Find where the given text appears and provide that cell's center as (x, y) coordinate. 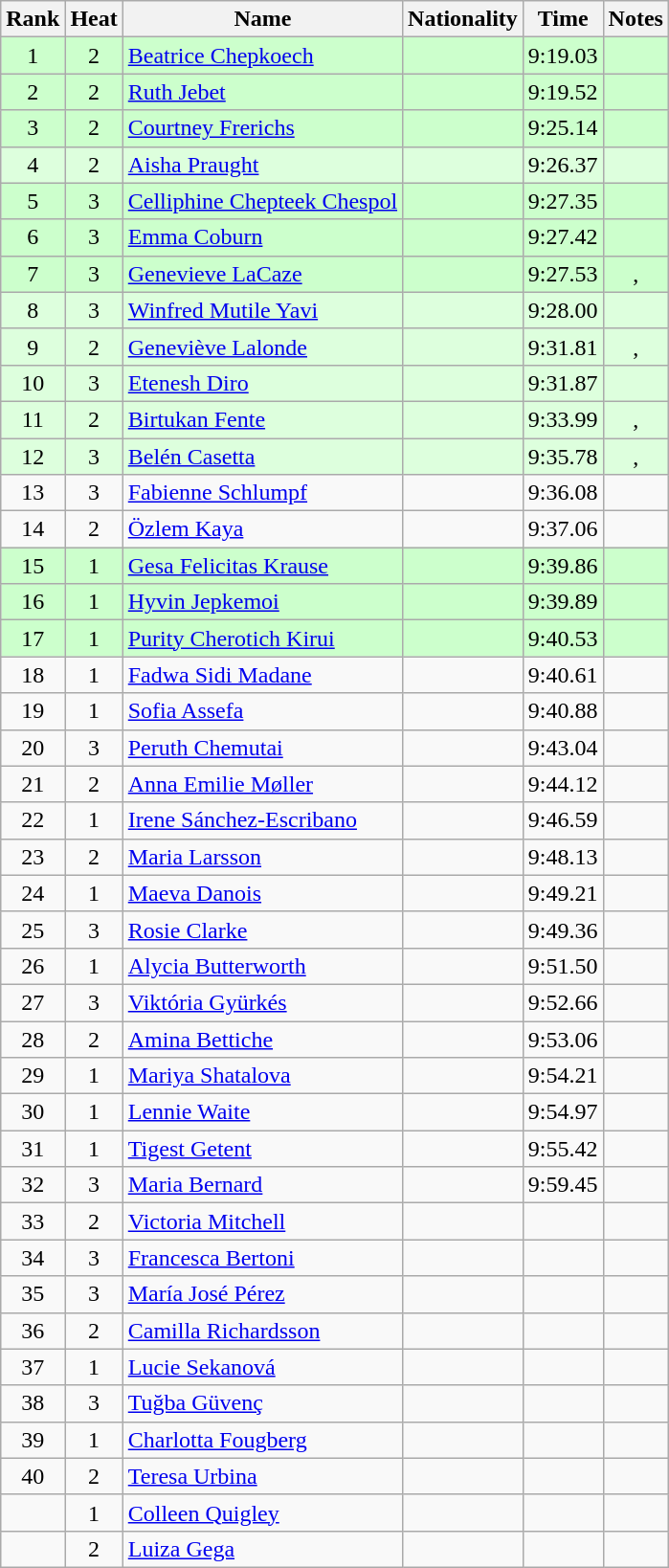
Colleen Quigley (262, 1512)
9:43.04 (563, 748)
14 (33, 529)
Etenesh Diro (262, 383)
Gesa Felicitas Krause (262, 566)
Lucie Sekanová (262, 1367)
8 (33, 310)
Francesca Bertoni (262, 1258)
Winfred Mutile Yavi (262, 310)
38 (33, 1403)
39 (33, 1440)
9:26.37 (563, 165)
Teresa Urbina (262, 1476)
21 (33, 784)
18 (33, 675)
28 (33, 1039)
Viktória Gyürkés (262, 1002)
12 (33, 457)
27 (33, 1002)
Hyvin Jepkemoi (262, 602)
9:48.13 (563, 857)
María José Pérez (262, 1294)
Aisha Praught (262, 165)
9:54.97 (563, 1112)
Notes (636, 19)
9:54.21 (563, 1076)
9:49.21 (563, 893)
9:53.06 (563, 1039)
Charlotta Fougberg (262, 1440)
9:52.66 (563, 1002)
9:31.87 (563, 383)
32 (33, 1185)
25 (33, 930)
Maeva Danois (262, 893)
Victoria Mitchell (262, 1221)
35 (33, 1294)
Amina Bettiche (262, 1039)
15 (33, 566)
30 (33, 1112)
9:51.50 (563, 966)
Belén Casetta (262, 457)
9:19.03 (563, 56)
Name (262, 19)
Sofia Assefa (262, 711)
Peruth Chemutai (262, 748)
22 (33, 820)
Celliphine Chepteek Chespol (262, 201)
9:49.36 (563, 930)
9:59.45 (563, 1185)
Fabienne Schlumpf (262, 493)
Ruth Jebet (262, 92)
Irene Sánchez-Escribano (262, 820)
11 (33, 419)
26 (33, 966)
Heat (94, 19)
19 (33, 711)
Fadwa Sidi Madane (262, 675)
9:31.81 (563, 347)
9:28.00 (563, 310)
17 (33, 638)
Birtukan Fente (262, 419)
9:36.08 (563, 493)
Luiza Gega (262, 1549)
9:55.42 (563, 1149)
Tigest Getent (262, 1149)
Rank (33, 19)
36 (33, 1331)
Camilla Richardsson (262, 1331)
23 (33, 857)
Maria Larsson (262, 857)
9:40.53 (563, 638)
Nationality (463, 19)
9:25.14 (563, 128)
Genevieve LaCaze (262, 274)
Lennie Waite (262, 1112)
Geneviève Lalonde (262, 347)
Maria Bernard (262, 1185)
Emma Coburn (262, 237)
34 (33, 1258)
9:27.53 (563, 274)
10 (33, 383)
Rosie Clarke (262, 930)
9:35.78 (563, 457)
29 (33, 1076)
9:27.35 (563, 201)
16 (33, 602)
9:27.42 (563, 237)
9:40.61 (563, 675)
40 (33, 1476)
Alycia Butterworth (262, 966)
Tuğba Güvenç (262, 1403)
13 (33, 493)
Purity Cherotich Kirui (262, 638)
9:39.86 (563, 566)
9 (33, 347)
31 (33, 1149)
Anna Emilie Møller (262, 784)
37 (33, 1367)
20 (33, 748)
9:37.06 (563, 529)
9:40.88 (563, 711)
9:46.59 (563, 820)
33 (33, 1221)
24 (33, 893)
7 (33, 274)
Özlem Kaya (262, 529)
Courtney Frerichs (262, 128)
9:39.89 (563, 602)
6 (33, 237)
4 (33, 165)
9:19.52 (563, 92)
Mariya Shatalova (262, 1076)
9:44.12 (563, 784)
9:33.99 (563, 419)
Time (563, 19)
Beatrice Chepkoech (262, 56)
5 (33, 201)
